Capture the cell that displays the provided text and extract its [X, Y] central coordinate. 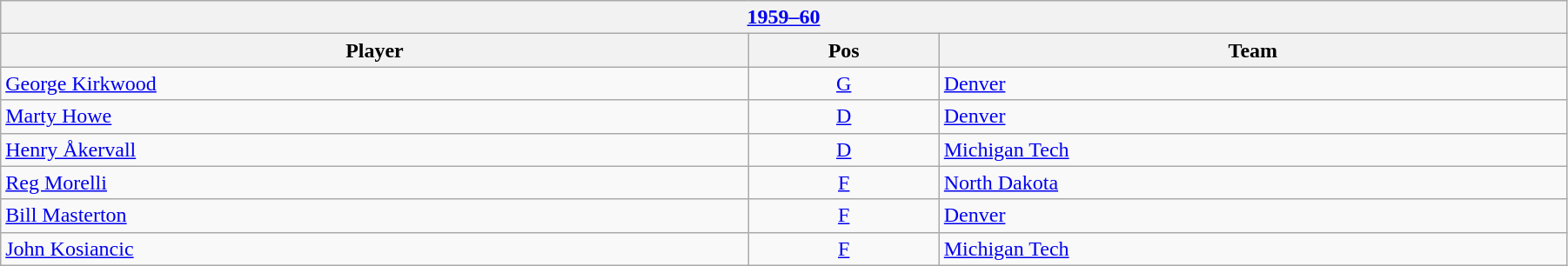
North Dakota [1253, 183]
Bill Masterton [374, 216]
Henry Åkervall [374, 150]
John Kosiancic [374, 249]
Reg Morelli [374, 183]
George Kirkwood [374, 83]
Team [1253, 50]
Player [374, 50]
G [844, 83]
Marty Howe [374, 116]
1959–60 [784, 17]
Pos [844, 50]
